Capture the cell that displays the provided text and extract its [X, Y] central coordinate. 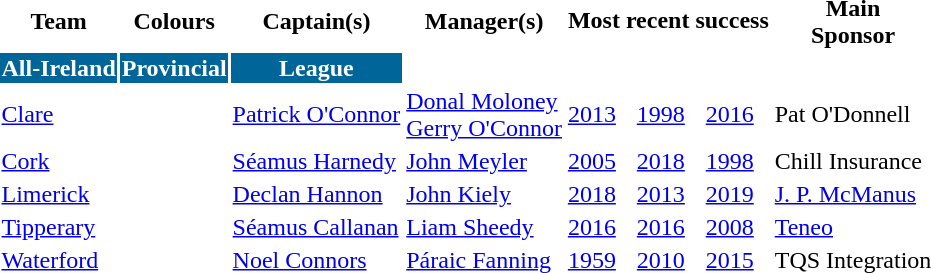
Provincial [174, 68]
Clare [58, 114]
Liam Sheedy [484, 227]
2008 [737, 227]
John Kiely [484, 194]
Limerick [58, 194]
Séamus Harnedy [316, 161]
Declan Hannon [316, 194]
Séamus Callanan [316, 227]
John Meyler [484, 161]
Donal MoloneyGerry O'Connor [484, 114]
2005 [599, 161]
League [316, 68]
2019 [737, 194]
Tipperary [58, 227]
All-Ireland [58, 68]
Cork [58, 161]
Patrick O'Connor [316, 114]
